Identify which cell holds the provided text, then report its [x, y] central coordinate. 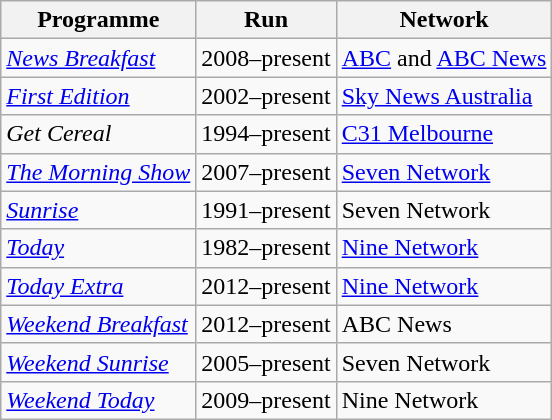
Today Extra [98, 286]
1991–present [266, 210]
2007–present [266, 172]
Run [266, 20]
News Breakfast [98, 58]
Network [444, 20]
2009–present [266, 400]
1994–present [266, 134]
Today [98, 248]
Weekend Today [98, 400]
Weekend Sunrise [98, 362]
C31 Melbourne [444, 134]
ABC and ABC News [444, 58]
ABC News [444, 324]
Programme [98, 20]
First Edition [98, 96]
Sunrise [98, 210]
2002–present [266, 96]
2008–present [266, 58]
Sky News Australia [444, 96]
2005–present [266, 362]
Weekend Breakfast [98, 324]
The Morning Show [98, 172]
Get Cereal [98, 134]
1982–present [266, 248]
